Search for the cell housing the specified text and yield its (X, Y) center coordinate. 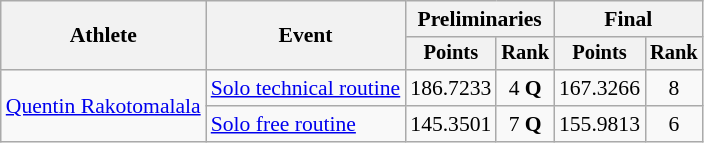
Final (628, 19)
8 (674, 88)
Event (306, 36)
Quentin Rakotomalala (104, 106)
Solo free routine (306, 124)
Solo technical routine (306, 88)
155.9813 (600, 124)
7 Q (525, 124)
4 Q (525, 88)
Preliminaries (480, 19)
186.7233 (450, 88)
167.3266 (600, 88)
145.3501 (450, 124)
Athlete (104, 36)
6 (674, 124)
